Return the (X, Y) coordinate for the center point of the cell that contains the specified text.  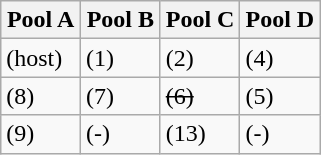
(8) (41, 96)
(2) (200, 58)
Pool C (200, 20)
(5) (280, 96)
Pool D (280, 20)
(1) (120, 58)
Pool A (41, 20)
(7) (120, 96)
(6) (200, 96)
(9) (41, 134)
(host) (41, 58)
Pool B (120, 20)
(13) (200, 134)
(4) (280, 58)
